For the text-containing cell, return its midpoint in (X, Y) coordinate format. 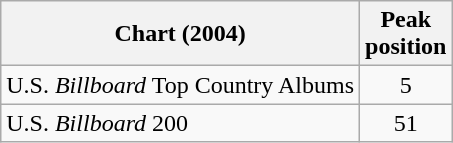
51 (406, 123)
Chart (2004) (180, 34)
U.S. Billboard 200 (180, 123)
Peakposition (406, 34)
U.S. Billboard Top Country Albums (180, 85)
5 (406, 85)
